Detect which cell encompasses the target text, then output its (X, Y) center coordinate. 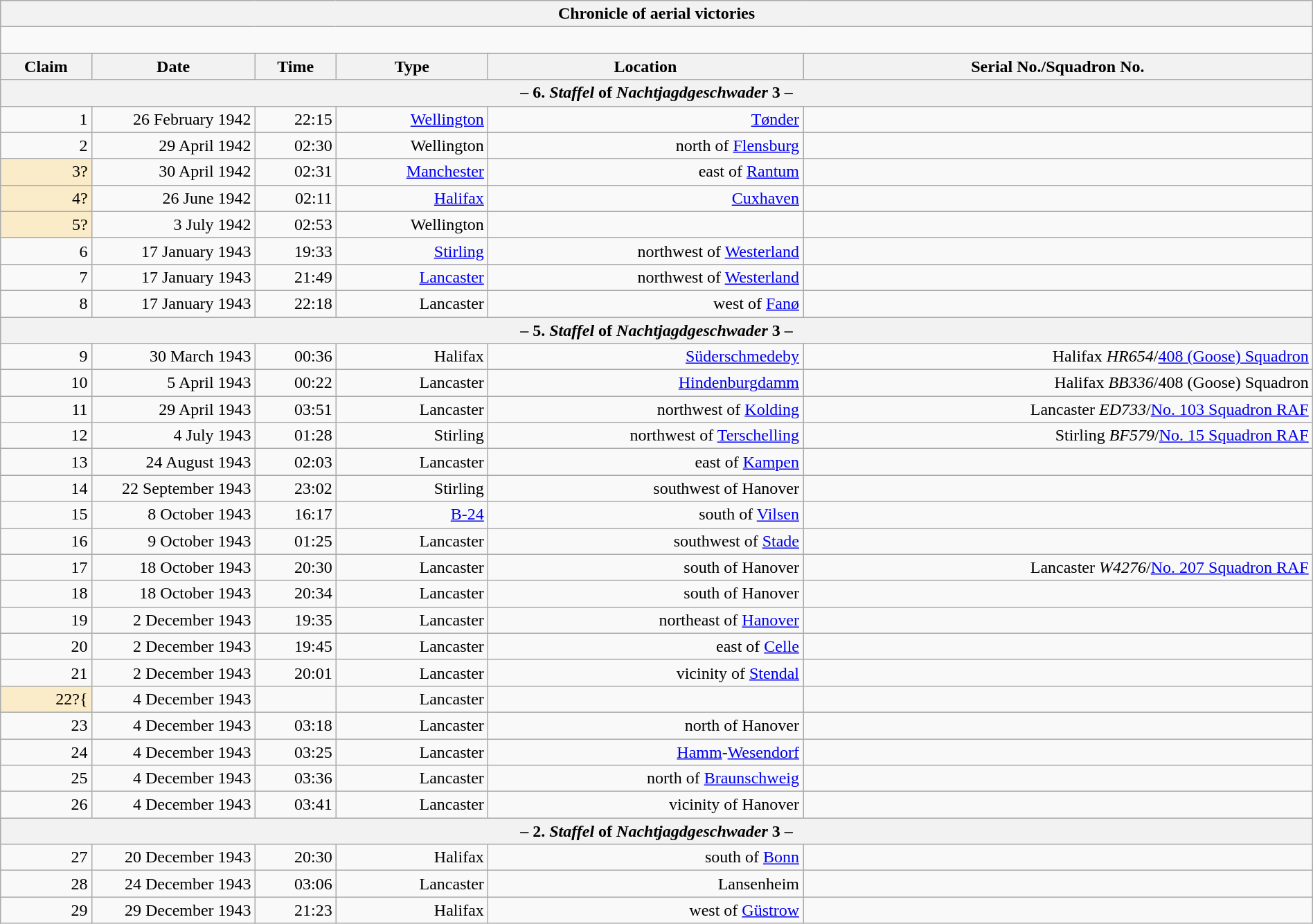
west of Güstrow (645, 910)
Lancaster W4276/No. 207 Squadron RAF (1058, 567)
– 5. Staffel of Nachtjagdgeschwader 3 – (656, 330)
20:34 (295, 594)
26 (46, 805)
02:30 (295, 145)
east of Celle (645, 646)
8 October 1943 (173, 515)
29 (46, 910)
01:28 (295, 436)
29 April 1942 (173, 145)
Serial No./Squadron No. (1058, 66)
20:01 (295, 673)
2 (46, 145)
north of Braunschweig (645, 779)
Süderschmedeby (645, 357)
north of Hanover (645, 725)
28 (46, 884)
29 December 1943 (173, 910)
12 (46, 436)
13 (46, 462)
3 July 1942 (173, 224)
22?{ (46, 699)
20 (46, 646)
02:31 (295, 172)
Manchester (411, 172)
Cuxhaven (645, 198)
9 October 1943 (173, 541)
02:11 (295, 198)
03:25 (295, 752)
23:02 (295, 488)
24 December 1943 (173, 884)
19 (46, 620)
southwest of Stade (645, 541)
vicinity of Stendal (645, 673)
– 2. Staffel of Nachtjagdgeschwader 3 – (656, 831)
Date (173, 66)
19:45 (295, 646)
southwest of Hanover (645, 488)
16 (46, 541)
30 April 1942 (173, 172)
22:18 (295, 303)
Type (411, 66)
19:35 (295, 620)
Halifax HR654/408 (Goose) Squadron (1058, 357)
vicinity of Hanover (645, 805)
9 (46, 357)
19:33 (295, 251)
29 April 1943 (173, 409)
01:25 (295, 541)
02:03 (295, 462)
south of Bonn (645, 858)
22:15 (295, 119)
23 (46, 725)
Time (295, 66)
Location (645, 66)
west of Fanø (645, 303)
24 (46, 752)
east of Rantum (645, 172)
21:49 (295, 277)
03:41 (295, 805)
21 (46, 673)
20 December 1943 (173, 858)
00:22 (295, 383)
5 April 1943 (173, 383)
north of Flensburg (645, 145)
Lancaster ED733/No. 103 Squadron RAF (1058, 409)
1 (46, 119)
16:17 (295, 515)
south of Vilsen (645, 515)
northwest of Terschelling (645, 436)
Tønder (645, 119)
10 (46, 383)
3? (46, 172)
northeast of Hanover (645, 620)
26 June 1942 (173, 198)
Chronicle of aerial victories (656, 14)
15 (46, 515)
14 (46, 488)
25 (46, 779)
21:23 (295, 910)
east of Kampen (645, 462)
8 (46, 303)
7 (46, 277)
30 March 1943 (173, 357)
27 (46, 858)
02:53 (295, 224)
Stirling BF579/No. 15 Squadron RAF (1058, 436)
B-24 (411, 515)
Lansenheim (645, 884)
26 February 1942 (173, 119)
18 (46, 594)
– 6. Staffel of Nachtjagdgeschwader 3 – (656, 93)
4 July 1943 (173, 436)
Halifax BB336/408 (Goose) Squadron (1058, 383)
northwest of Kolding (645, 409)
Hindenburgdamm (645, 383)
4? (46, 198)
11 (46, 409)
22 September 1943 (173, 488)
Hamm-Wesendorf (645, 752)
17 (46, 567)
03:06 (295, 884)
03:51 (295, 409)
00:36 (295, 357)
03:36 (295, 779)
5? (46, 224)
Claim (46, 66)
24 August 1943 (173, 462)
6 (46, 251)
03:18 (295, 725)
